Identify which cell holds the provided text, then report its [x, y] central coordinate. 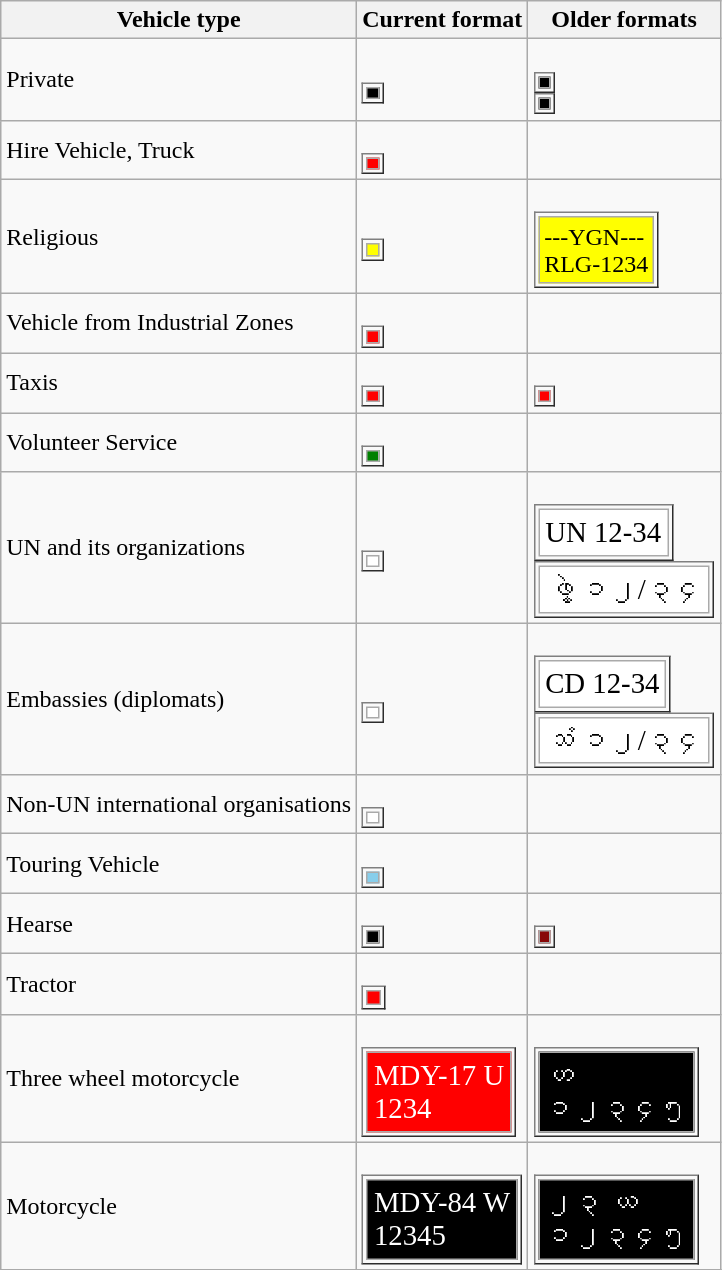
Non-UN international organisations [179, 804]
သံ ၁၂/၃၄ [624, 740]
Tractor [179, 984]
Embassies (diplomats) [179, 698]
CD 12-34 သံ ၁၂/၃၄ [624, 698]
Vehicle from Industrial Zones [179, 323]
Volunteer Service [179, 442]
Taxis [179, 383]
Touring Vehicle [179, 864]
Older formats [624, 20]
Vehicle type [179, 20]
UN 12-34 [603, 532]
Motorcycle [179, 1206]
Private [179, 80]
CD 12-34 [602, 684]
Religious [179, 237]
Hearse [179, 923]
Current format [442, 20]
UN 12-34 ဖွဲ့ ၁၂/၃၄ [624, 548]
ဖွဲ့ ၁၂/၃၄ [624, 590]
Hire Vehicle, Truck [179, 150]
UN and its organizations [179, 548]
Three wheel motorcycle [179, 1079]
